Detect which cell encompasses the target text, then output its [x, y] center coordinate. 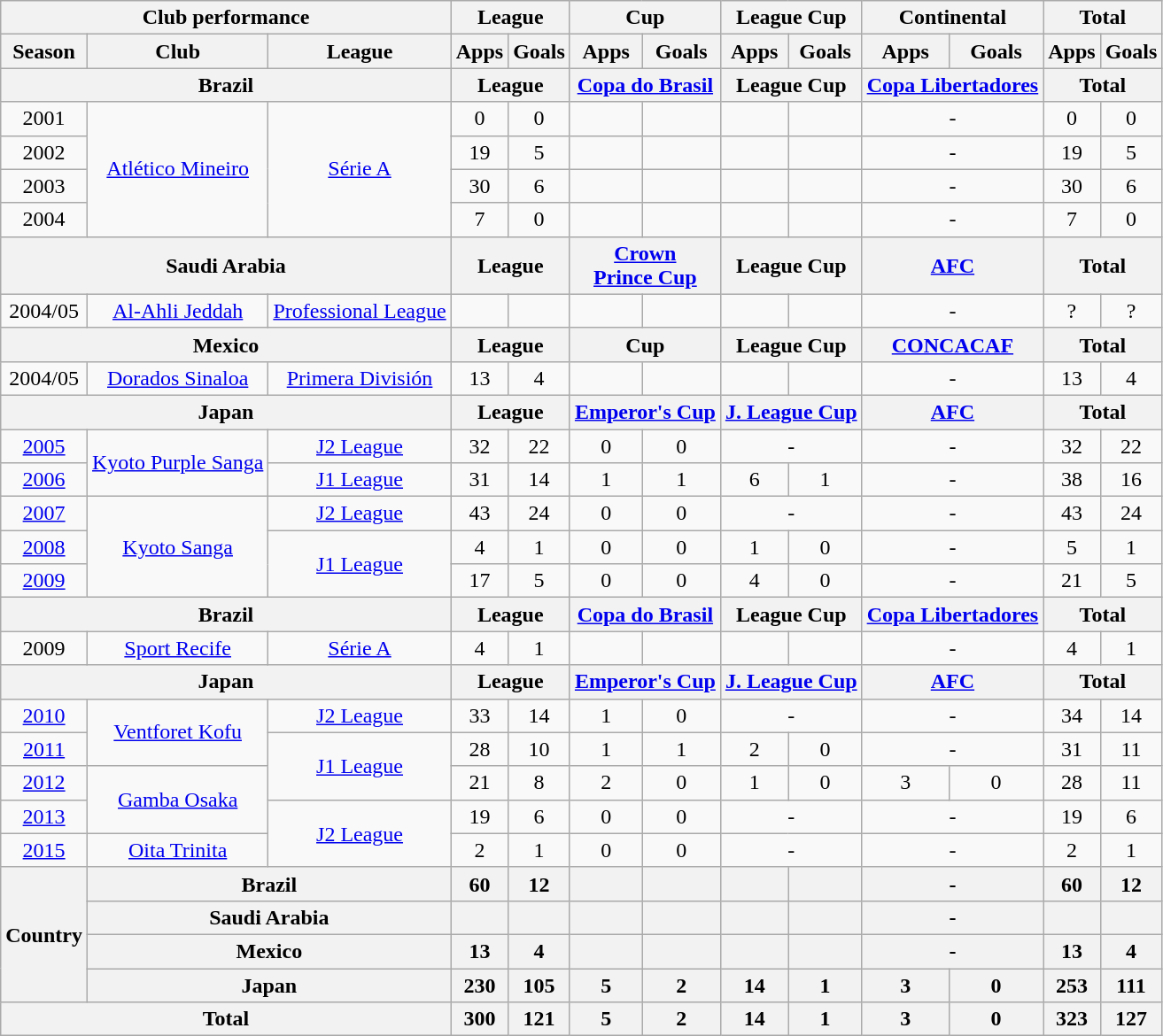
230 [479, 986]
Sport Recife [177, 648]
Oita Trinita [177, 850]
Kyoto Sanga [177, 547]
34 [1072, 715]
33 [479, 715]
Al-Ahli Jeddah [177, 311]
323 [1072, 1019]
Club performance [226, 18]
17 [479, 581]
2010 [44, 715]
16 [1131, 480]
Club [177, 51]
10 [539, 749]
2012 [44, 783]
111 [1131, 986]
Primera División [360, 378]
2011 [44, 749]
253 [1072, 986]
2013 [44, 816]
38 [1072, 480]
Season [44, 51]
2005 [44, 445]
127 [1131, 1019]
2008 [44, 547]
8 [539, 783]
2003 [44, 186]
2015 [44, 850]
Dorados Sinaloa [177, 378]
Professional League [360, 311]
2001 [44, 119]
2004 [44, 220]
2002 [44, 152]
Gamba Osaka [177, 800]
CONCACAF [953, 344]
CrownPrince Cup [645, 266]
Continental [953, 18]
Kyoto Purple Sanga [177, 462]
2007 [44, 514]
Ventforet Kofu [177, 732]
121 [539, 1019]
Atlético Mineiro [177, 169]
2006 [44, 480]
300 [479, 1019]
105 [539, 986]
Country [44, 934]
